Capture the cell that displays the provided text and extract its [X, Y] central coordinate. 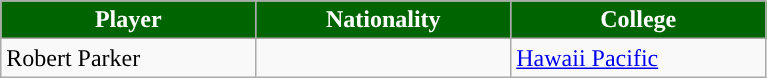
Player [128, 20]
Hawaii Pacific [638, 58]
College [638, 20]
Nationality [384, 20]
Robert Parker [128, 58]
